Locate the cell with the specified text and output its (X, Y) center coordinate. 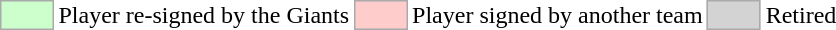
Player signed by another team (558, 15)
Player re-signed by the Giants (204, 15)
